Return the (x, y) coordinate for the center point of the cell that contains the specified text.  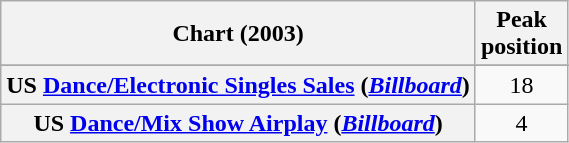
US Dance/Mix Show Airplay (Billboard) (238, 123)
Peakposition (521, 34)
US Dance/Electronic Singles Sales (Billboard) (238, 85)
4 (521, 123)
18 (521, 85)
Chart (2003) (238, 34)
